Determine the (X, Y) coordinate at the center of the cell enclosing the given text.  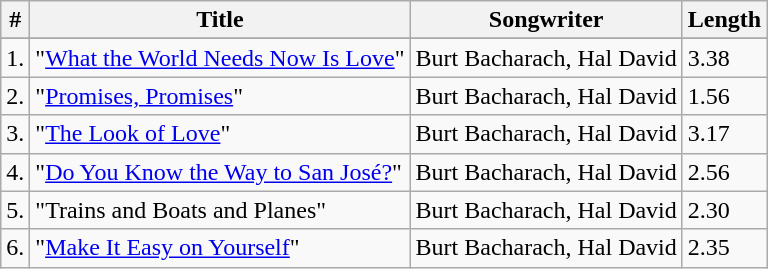
3.17 (724, 134)
Length (724, 20)
"Promises, Promises" (220, 96)
"What the World Needs Now Is Love" (220, 58)
2. (16, 96)
2.30 (724, 210)
1. (16, 58)
6. (16, 248)
4. (16, 172)
3.38 (724, 58)
"Trains and Boats and Planes" (220, 210)
"Make It Easy on Yourself" (220, 248)
3. (16, 134)
2.56 (724, 172)
1.56 (724, 96)
Title (220, 20)
Songwriter (546, 20)
# (16, 20)
2.35 (724, 248)
"The Look of Love" (220, 134)
"Do You Know the Way to San José?" (220, 172)
5. (16, 210)
